Extract the (X, Y) coordinate from the center of the cell holding the provided text.  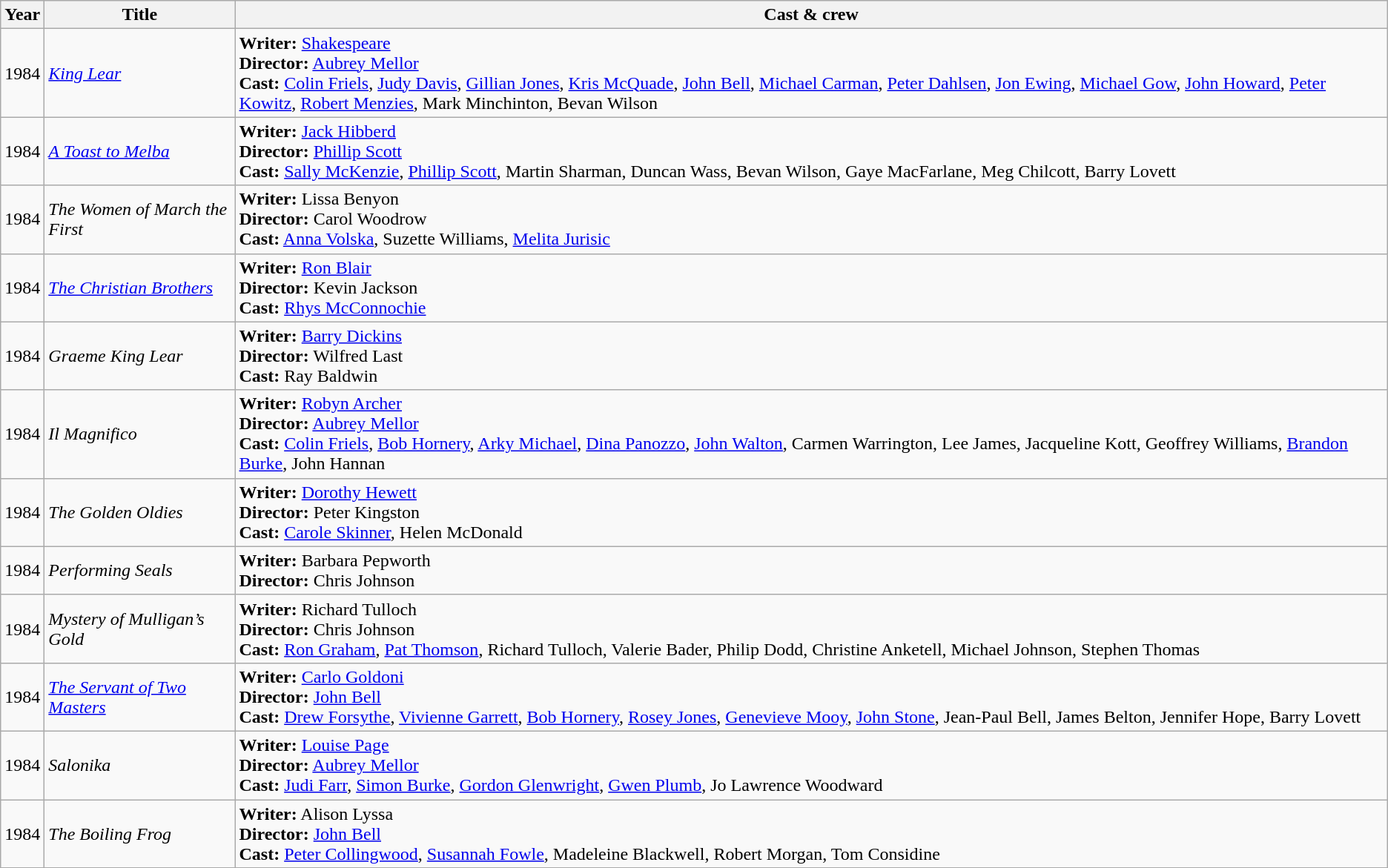
Writer: Alison LyssaDirector: John BellCast: Peter Collingwood, Susannah Fowle, Madeleine Blackwell, Robert Morgan, Tom Considine (811, 833)
The Golden Oldies (139, 512)
A Toast to Melba (139, 151)
Performing Seals (139, 571)
Graeme King Lear (139, 356)
Writer: Dorothy HewettDirector: Peter KingstonCast: Carole Skinner, Helen McDonald (811, 512)
Writer: Louise PageDirector: Aubrey MellorCast: Judi Farr, Simon Burke, Gordon Glenwright, Gwen Plumb, Jo Lawrence Woodward (811, 765)
King Lear (139, 73)
Writer: Lissa BenyonDirector: Carol WoodrowCast: Anna Volska, Suzette Williams, Melita Jurisic (811, 219)
The Christian Brothers (139, 288)
The Women of March the First (139, 219)
Writer: Barry DickinsDirector: Wilfred LastCast: Ray Baldwin (811, 356)
Title (139, 15)
Salonika (139, 765)
Writer: Barbara PepworthDirector: Chris Johnson (811, 571)
The Servant of Two Masters (139, 697)
The Boiling Frog (139, 833)
Mystery of Mulligan’s Gold (139, 629)
Year (22, 15)
Il Magnifico (139, 434)
Writer: Ron BlairDirector: Kevin JacksonCast: Rhys McConnochie (811, 288)
Cast & crew (811, 15)
